Identify which cell holds the provided text, then report its [x, y] central coordinate. 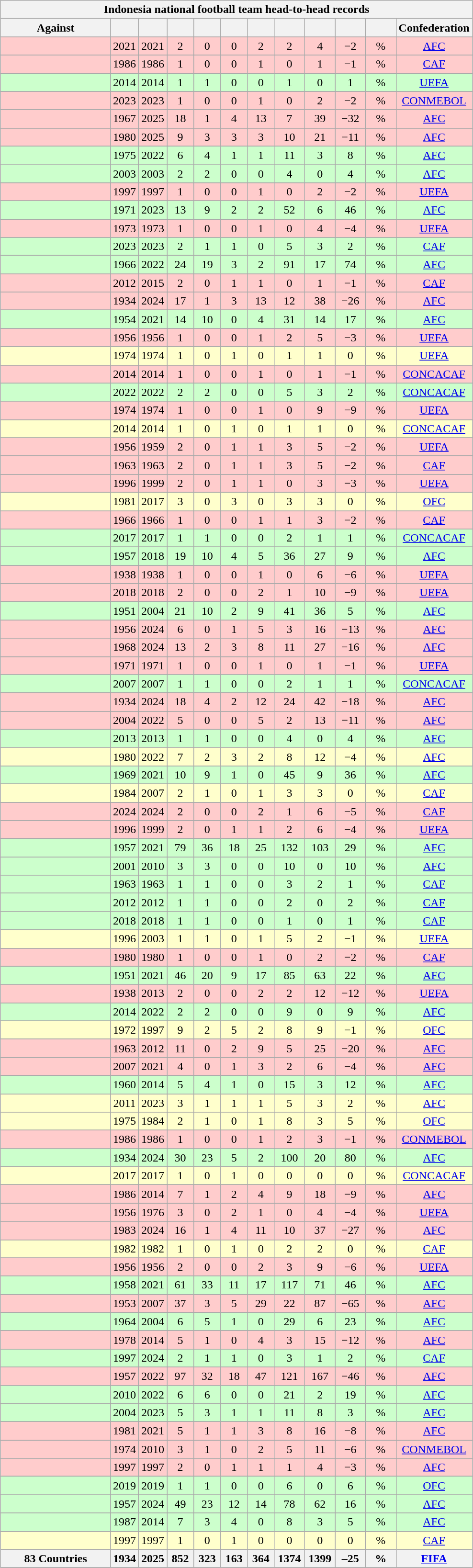
−8 [350, 1431]
52 [290, 210]
91 [290, 265]
74 [350, 265]
−13 [350, 629]
–25 [350, 1558]
1969 [124, 775]
103 [320, 848]
100 [290, 1158]
62 [320, 1504]
85 [290, 975]
1987 [124, 1522]
167 [320, 1376]
1968 [124, 647]
78 [290, 1504]
80 [350, 1158]
1976 [153, 1212]
87 [320, 1303]
1399 [320, 1558]
47 [261, 1376]
364 [261, 1558]
71 [320, 1285]
Against [56, 28]
−26 [350, 301]
1983 [124, 1230]
2011 [124, 1103]
2001 [124, 866]
97 [180, 1376]
30 [180, 1158]
−16 [350, 647]
63 [320, 975]
1374 [290, 1558]
852 [180, 1558]
1954 [124, 319]
33 [207, 1285]
1978 [124, 1340]
Indonesia national football team head-to-head records [236, 10]
1972 [124, 1030]
42 [320, 702]
−65 [350, 1303]
−20 [350, 1048]
45 [290, 775]
79 [180, 848]
39 [320, 119]
−5 [350, 812]
−46 [350, 1376]
132 [290, 848]
−18 [350, 702]
1958 [124, 1285]
38 [320, 301]
−27 [350, 1230]
1959 [153, 447]
323 [207, 1558]
41 [290, 611]
1960 [124, 1084]
117 [290, 1285]
83 Countries [56, 1558]
32 [207, 1376]
2015 [153, 283]
FIFA [434, 1558]
61 [180, 1285]
163 [234, 1558]
31 [290, 319]
−32 [350, 119]
121 [290, 1376]
49 [180, 1504]
1953 [124, 1303]
Confederation [434, 28]
1967 [124, 119]
1964 [124, 1321]
